Determine the (x, y) coordinate at the center of the cell enclosing the given text.  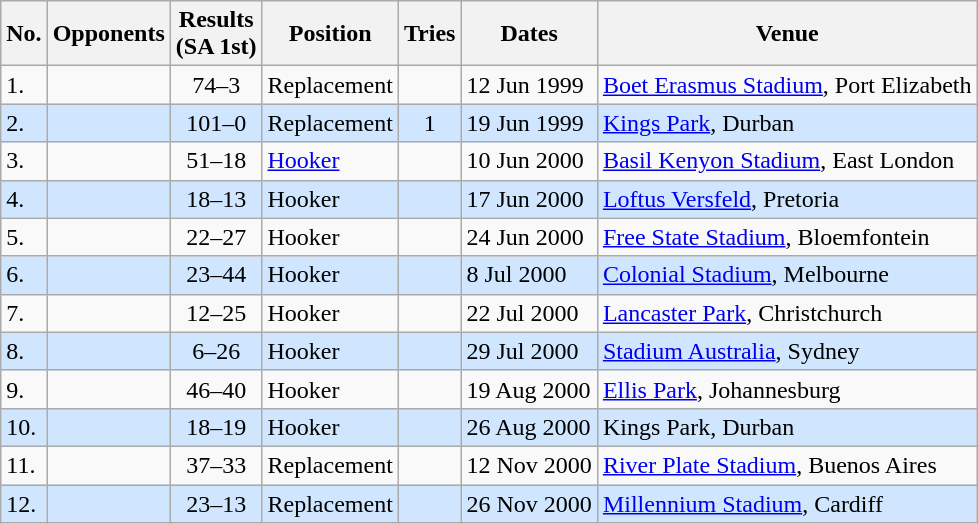
Colonial Stadium, Melbourne (787, 275)
8 Jul 2000 (529, 275)
Basil Kenyon Stadium, East London (787, 161)
74–3 (216, 85)
18–13 (216, 199)
7. (24, 313)
Millennium Stadium, Cardiff (787, 503)
2. (24, 123)
Dates (529, 34)
Results(SA 1st) (216, 34)
12. (24, 503)
Lancaster Park, Christchurch (787, 313)
101–0 (216, 123)
River Plate Stadium, Buenos Aires (787, 465)
23–44 (216, 275)
12 Jun 1999 (529, 85)
3. (24, 161)
Boet Erasmus Stadium, Port Elizabeth (787, 85)
Stadium Australia, Sydney (787, 351)
Opponents (108, 34)
Loftus Versfeld, Pretoria (787, 199)
Position (330, 34)
37–33 (216, 465)
18–19 (216, 427)
22 Jul 2000 (529, 313)
Venue (787, 34)
19 Jun 1999 (529, 123)
12 Nov 2000 (529, 465)
26 Nov 2000 (529, 503)
29 Jul 2000 (529, 351)
9. (24, 389)
5. (24, 237)
8. (24, 351)
Ellis Park, Johannesburg (787, 389)
12–25 (216, 313)
17 Jun 2000 (529, 199)
Free State Stadium, Bloemfontein (787, 237)
46–40 (216, 389)
6–26 (216, 351)
10. (24, 427)
22–27 (216, 237)
24 Jun 2000 (529, 237)
19 Aug 2000 (529, 389)
26 Aug 2000 (529, 427)
No. (24, 34)
Tries (430, 34)
1 (430, 123)
4. (24, 199)
10 Jun 2000 (529, 161)
11. (24, 465)
1. (24, 85)
51–18 (216, 161)
6. (24, 275)
23–13 (216, 503)
